Locate the cell with the specified text and output its (X, Y) center coordinate. 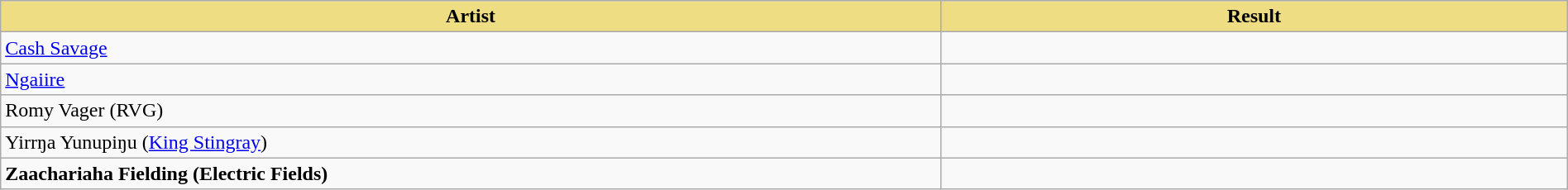
Romy Vager (RVG) (471, 111)
Cash Savage (471, 48)
Yirrŋa Yunupiŋu (King Stingray) (471, 142)
Artist (471, 17)
Zaachariaha Fielding (Electric Fields) (471, 173)
Result (1254, 17)
Ngaiire (471, 79)
